Return the [X, Y] coordinate for the center point of the cell that contains the specified text.  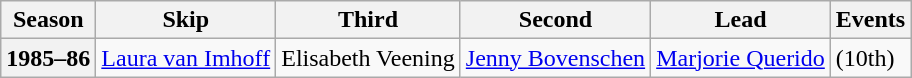
Lead [741, 20]
Events [870, 20]
Skip [186, 20]
Season [48, 20]
Elisabeth Veening [368, 58]
Jenny Bovenschen [555, 58]
Marjorie Querido [741, 58]
1985–86 [48, 58]
Third [368, 20]
(10th) [870, 58]
Second [555, 20]
Laura van Imhoff [186, 58]
